Capture the cell that displays the provided text and extract its [X, Y] central coordinate. 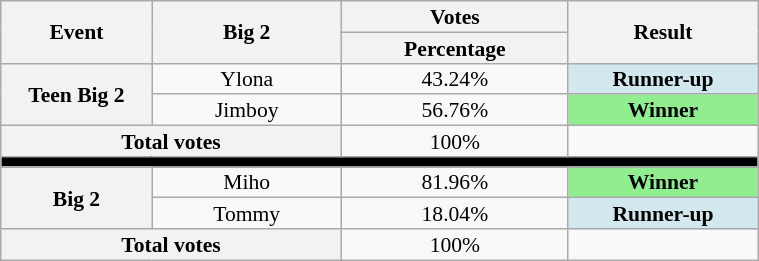
Miho [246, 182]
Result [662, 32]
Ylona [246, 78]
81.96% [454, 182]
18.04% [454, 214]
56.76% [454, 110]
Tommy [246, 214]
43.24% [454, 78]
Jimboy [246, 110]
Votes [454, 16]
Event [76, 32]
Teen Big 2 [76, 94]
Percentage [454, 48]
